Detect which cell encompasses the target text, then output its (X, Y) center coordinate. 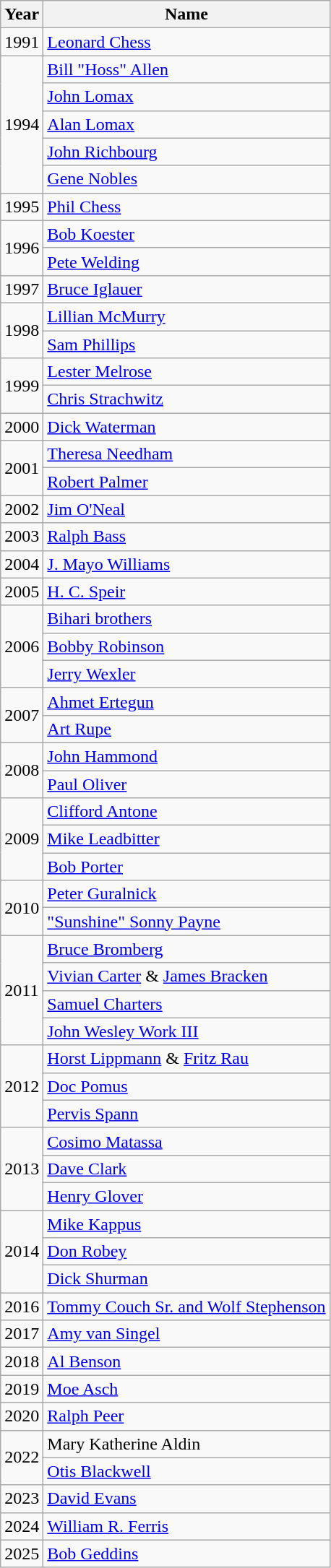
Phil Chess (186, 207)
2022 (22, 1457)
1999 (22, 386)
Name (186, 14)
Art Rupe (186, 729)
Doc Pomus (186, 1086)
2008 (22, 770)
1997 (22, 289)
2014 (22, 1252)
Mike Leadbitter (186, 839)
Dick Waterman (186, 427)
Bill "Hoss" Allen (186, 69)
Ralph Bass (186, 537)
2009 (22, 839)
Al Benson (186, 1361)
Tommy Couch Sr. and Wolf Stephenson (186, 1307)
Robert Palmer (186, 482)
1996 (22, 248)
Bruce Bromberg (186, 949)
Bobby Robinson (186, 646)
Jerry Wexler (186, 674)
2013 (22, 1169)
John Lomax (186, 97)
1991 (22, 42)
2003 (22, 537)
Gene Nobles (186, 179)
2025 (22, 1554)
Otis Blackwell (186, 1471)
Pervis Spann (186, 1114)
Paul Oliver (186, 784)
Bihari brothers (186, 619)
Leonard Chess (186, 42)
1995 (22, 207)
Amy van Singel (186, 1334)
2011 (22, 990)
Theresa Needham (186, 454)
2017 (22, 1334)
Mary Katherine Aldin (186, 1444)
2006 (22, 646)
John Hammond (186, 756)
2002 (22, 509)
Vivian Carter & James Bracken (186, 976)
Bob Porter (186, 867)
Chris Strachwitz (186, 399)
Mike Kappus (186, 1224)
2012 (22, 1086)
John Wesley Work III (186, 1031)
Sam Phillips (186, 345)
2000 (22, 427)
2024 (22, 1526)
Cosimo Matassa (186, 1141)
Year (22, 14)
2019 (22, 1389)
2020 (22, 1416)
Dick Shurman (186, 1279)
Samuel Charters (186, 1004)
John Richbourg (186, 152)
Bruce Iglauer (186, 289)
2010 (22, 908)
Lester Melrose (186, 372)
Lillian McMurry (186, 316)
Alan Lomax (186, 124)
2001 (22, 468)
William R. Ferris (186, 1526)
2018 (22, 1361)
Bob Koester (186, 234)
Jim O'Neal (186, 509)
Pete Welding (186, 261)
David Evans (186, 1499)
2005 (22, 592)
2004 (22, 564)
Ralph Peer (186, 1416)
"Sunshine" Sonny Payne (186, 922)
Peter Guralnick (186, 894)
Don Robey (186, 1252)
J. Mayo Williams (186, 564)
Bob Geddins (186, 1554)
H. C. Speir (186, 592)
2007 (22, 715)
Henry Glover (186, 1196)
2016 (22, 1307)
2023 (22, 1499)
Dave Clark (186, 1169)
Horst Lippmann & Fritz Rau (186, 1059)
Ahmet Ertegun (186, 701)
Clifford Antone (186, 812)
Moe Asch (186, 1389)
1994 (22, 124)
1998 (22, 330)
